Return (x, y) of the center of cell containing provided text 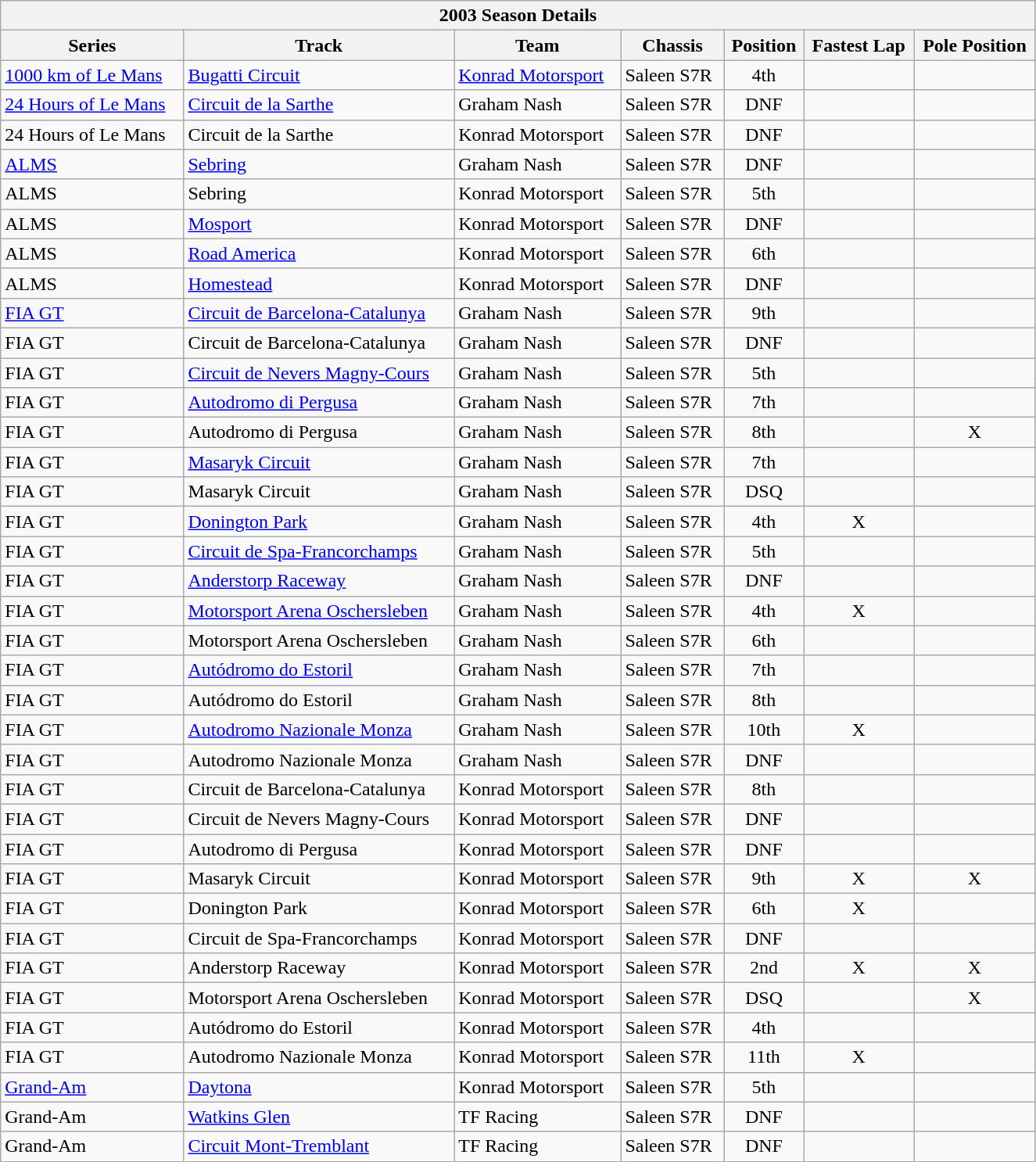
Series (92, 45)
Fastest Lap (859, 45)
Bugatti Circuit (319, 75)
Homestead (319, 283)
11th (763, 1057)
Road America (319, 253)
Pole Position (975, 45)
10th (763, 730)
2nd (763, 968)
Circuit Mont-Tremblant (319, 1146)
Chassis (672, 45)
Mosport (319, 224)
Daytona (319, 1087)
Watkins Glen (319, 1117)
2003 Season Details (518, 16)
Position (763, 45)
1000 km of Le Mans (92, 75)
Team (538, 45)
Track (319, 45)
